Find where the given text appears and provide that cell's center as (X, Y) coordinate. 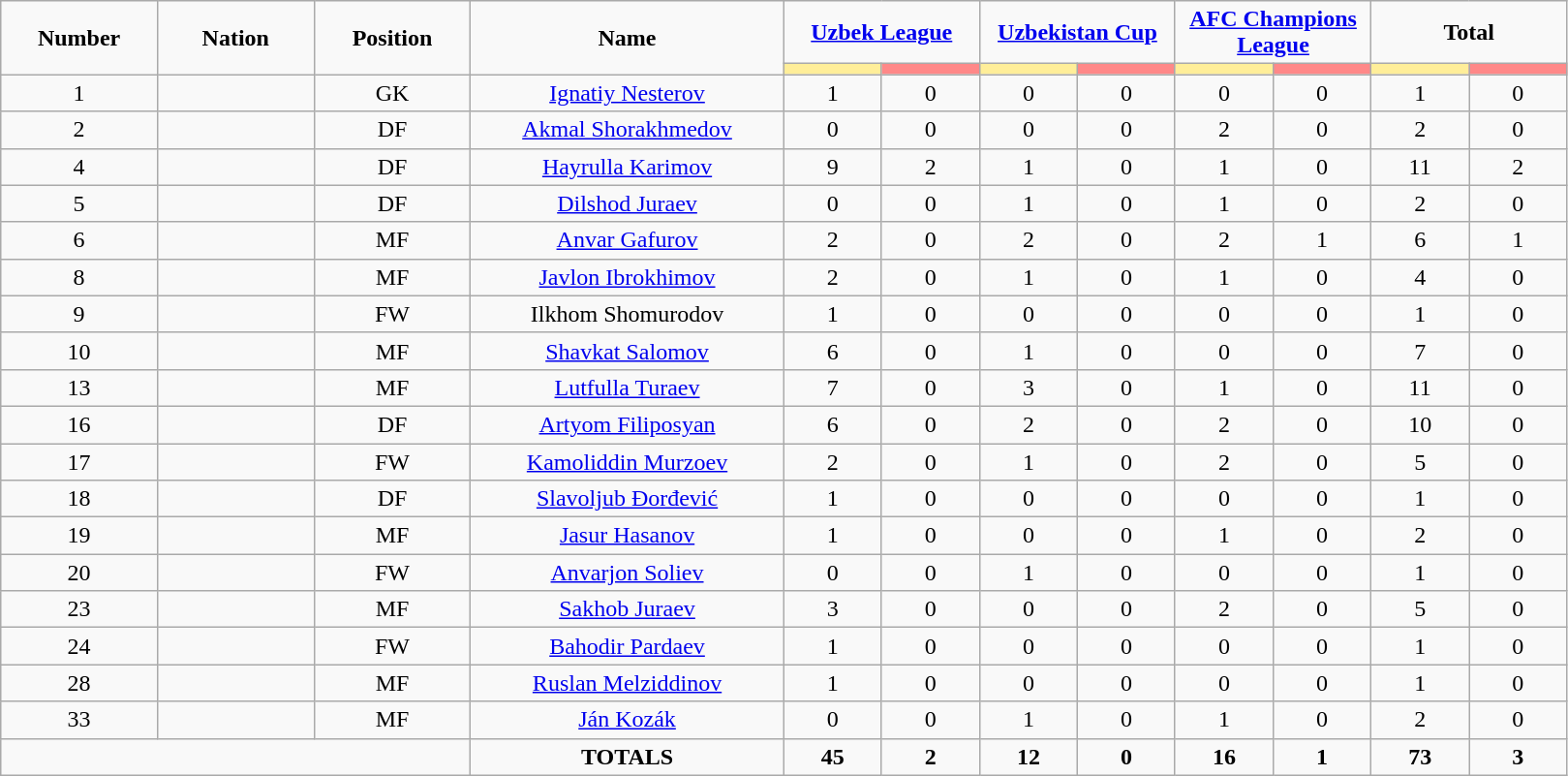
Position (392, 38)
Bahodir Pardaev (628, 646)
Artyom Filiposyan (628, 424)
Javlon Ibrokhimov (628, 277)
Uzbekistan Cup (1077, 33)
18 (79, 499)
Akmal Shorakhmedov (628, 130)
45 (833, 757)
13 (79, 388)
73 (1420, 757)
Hayrulla Karimov (628, 167)
Anvar Gafurov (628, 240)
20 (79, 573)
Ignatiy Nesterov (628, 93)
Ilkhom Shomurodov (628, 314)
Name (628, 38)
TOTALS (628, 757)
Lutfulla Turaev (628, 388)
Ruslan Melziddinov (628, 683)
8 (79, 277)
Jasur Hasanov (628, 536)
Ján Kozák (628, 720)
AFC Champions League (1273, 33)
24 (79, 646)
Uzbek League (881, 33)
Kamoliddin Murzoev (628, 462)
19 (79, 536)
Total (1469, 33)
Number (79, 38)
12 (1029, 757)
Slavoljub Đorđević (628, 499)
17 (79, 462)
Sakhob Juraev (628, 609)
23 (79, 609)
Nation (235, 38)
Shavkat Salomov (628, 351)
28 (79, 683)
GK (392, 93)
Dilshod Juraev (628, 203)
Anvarjon Soliev (628, 573)
33 (79, 720)
